Determine the [x, y] coordinate at the center of the cell enclosing the given text.  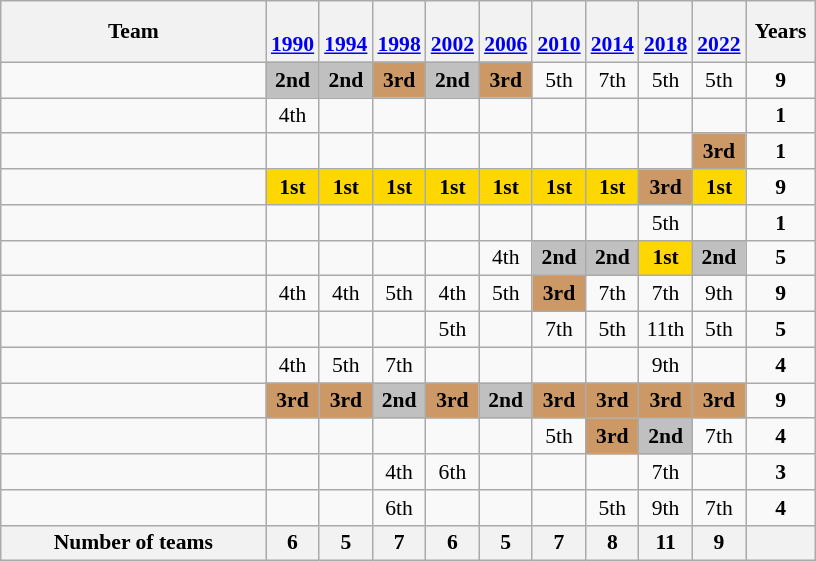
2018 [666, 32]
Number of teams [134, 543]
2002 [452, 32]
2014 [612, 32]
1990 [292, 32]
1998 [398, 32]
11th [666, 330]
Years [781, 32]
1994 [346, 32]
2022 [718, 32]
Team [134, 32]
2006 [506, 32]
11 [666, 543]
8 [612, 543]
3 [781, 472]
2010 [558, 32]
